Extract the [x, y] coordinate from the center of the cell holding the provided text.  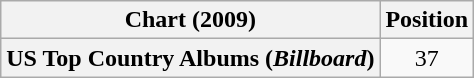
US Top Country Albums (Billboard) [190, 58]
Position [427, 20]
Chart (2009) [190, 20]
37 [427, 58]
